Search for the cell housing the specified text and yield its (X, Y) center coordinate. 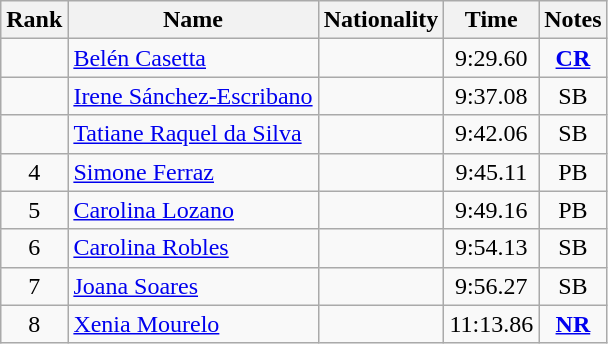
Carolina Lozano (193, 210)
9:29.60 (492, 58)
11:13.86 (492, 324)
5 (34, 210)
8 (34, 324)
Belén Casetta (193, 58)
Tatiane Raquel da Silva (193, 134)
Nationality (381, 20)
Notes (573, 20)
6 (34, 248)
Xenia Mourelo (193, 324)
9:42.06 (492, 134)
7 (34, 286)
Carolina Robles (193, 248)
9:49.16 (492, 210)
Rank (34, 20)
Time (492, 20)
4 (34, 172)
9:56.27 (492, 286)
Simone Ferraz (193, 172)
Irene Sánchez-Escribano (193, 96)
Name (193, 20)
NR (573, 324)
CR (573, 58)
9:54.13 (492, 248)
9:45.11 (492, 172)
9:37.08 (492, 96)
Joana Soares (193, 286)
